Return (X, Y) of the center of cell containing provided text 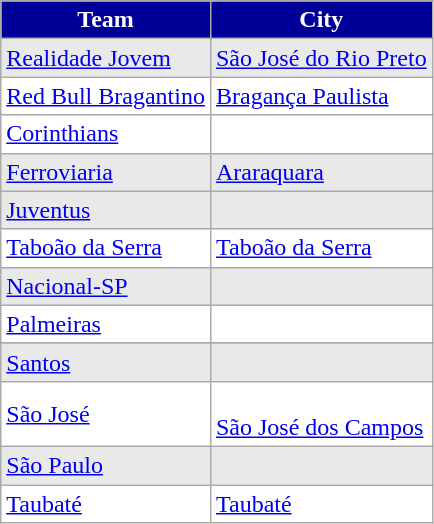
Palmeiras (106, 324)
City (321, 20)
Bragança Paulista (321, 96)
Nacional-SP (106, 286)
Araraquara (321, 172)
Ferroviaria (106, 172)
São José do Rio Preto (321, 58)
São Paulo (106, 465)
Team (106, 20)
Corinthians (106, 134)
Santos (106, 362)
São José (106, 414)
Juventus (106, 210)
São José dos Campos (321, 414)
Red Bull Bragantino (106, 96)
Realidade Jovem (106, 58)
